Output the [X, Y] coordinate of the center of the cell containing the given text.  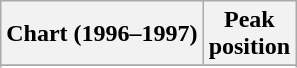
Peakposition [249, 34]
Chart (1996–1997) [102, 34]
